Scan for the cell matching the given text and deliver its [x, y] coordinate at center. 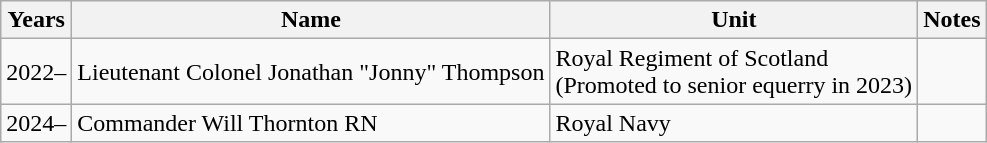
Unit [734, 20]
2024– [36, 123]
Royal Navy [734, 123]
2022– [36, 72]
Notes [952, 20]
Royal Regiment of Scotland(Promoted to senior equerry in 2023) [734, 72]
Lieutenant Colonel Jonathan "Jonny" Thompson [311, 72]
Name [311, 20]
Years [36, 20]
Commander Will Thornton RN [311, 123]
